Extract the (x, y) coordinate from the center of the cell holding the provided text.  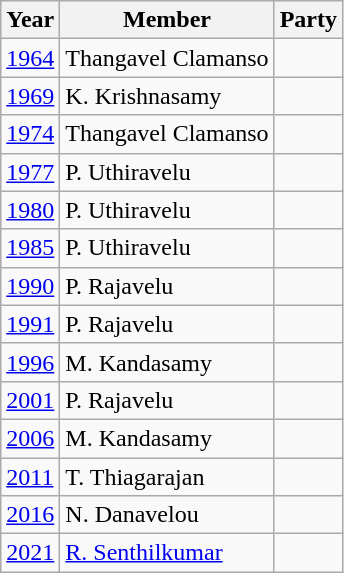
1996 (30, 362)
K. Krishnasamy (167, 96)
R. Senthilkumar (167, 553)
1977 (30, 172)
2001 (30, 400)
N. Danavelou (167, 515)
1985 (30, 248)
2011 (30, 477)
1990 (30, 286)
2006 (30, 438)
1991 (30, 324)
2016 (30, 515)
Member (167, 20)
1980 (30, 210)
Year (30, 20)
Party (308, 20)
1964 (30, 58)
T. Thiagarajan (167, 477)
2021 (30, 553)
1969 (30, 96)
1974 (30, 134)
